Search for the cell housing the specified text and yield its (x, y) center coordinate. 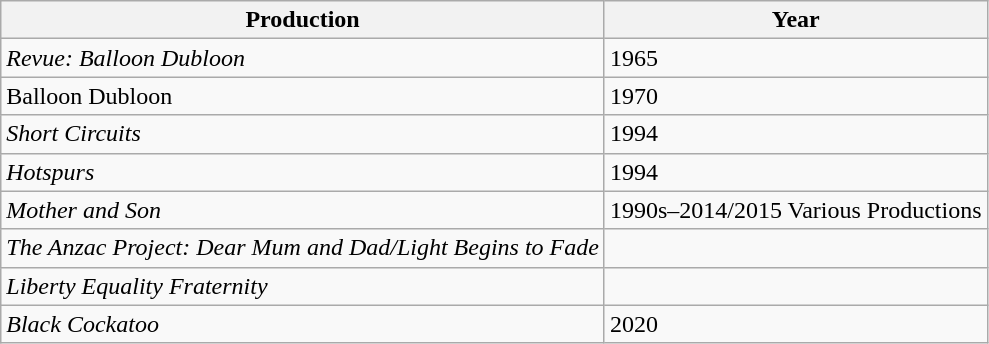
The Anzac Project: Dear Mum and Dad/Light Begins to Fade (303, 248)
Revue: Balloon Dubloon (303, 58)
2020 (796, 324)
Hotspurs (303, 172)
Year (796, 20)
Short Circuits (303, 134)
Production (303, 20)
1965 (796, 58)
Mother and Son (303, 210)
Liberty Equality Fraternity (303, 286)
1970 (796, 96)
Black Cockatoo (303, 324)
1990s–2014/2015 Various Productions (796, 210)
Balloon Dubloon (303, 96)
